Scan for the cell matching the given text and deliver its (X, Y) coordinate at center. 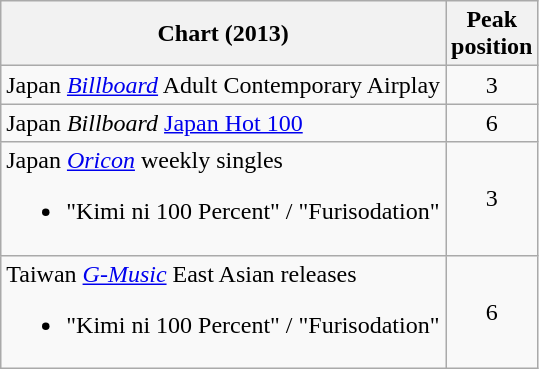
Taiwan G-Music East Asian releases"Kimi ni 100 Percent" / "Furisodation" (224, 312)
Japan Billboard Japan Hot 100 (224, 123)
Japan Oricon weekly singles"Kimi ni 100 Percent" / "Furisodation" (224, 198)
Peakposition (492, 34)
Chart (2013) (224, 34)
Japan Billboard Adult Contemporary Airplay (224, 85)
